Extract the (x, y) coordinate from the center of the cell holding the provided text.  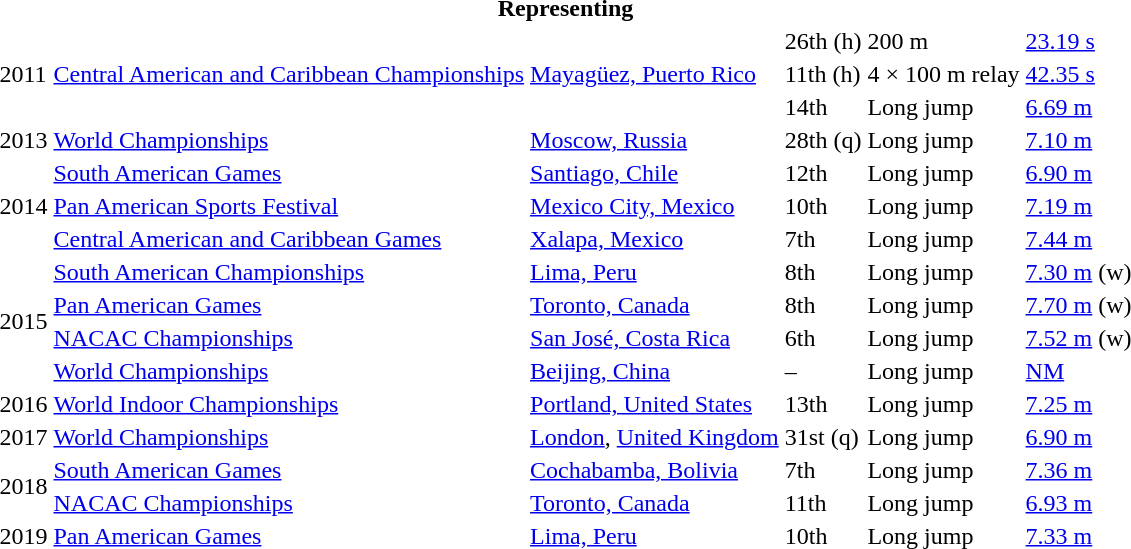
200 m (944, 41)
Mexico City, Mexico (655, 206)
Lima, Peru (655, 272)
Cochabamba, Bolivia (655, 470)
San José, Costa Rica (655, 338)
12th (823, 173)
4 × 100 m relay (944, 74)
Santiago, Chile (655, 173)
31st (q) (823, 437)
14th (823, 107)
26th (h) (823, 41)
Central American and Caribbean Championships (289, 74)
South American Championships (289, 272)
28th (q) (823, 140)
11th (h) (823, 74)
Mayagüez, Puerto Rico (655, 74)
10th (823, 206)
Pan American Games (289, 305)
11th (823, 503)
World Indoor Championships (289, 404)
Xalapa, Mexico (655, 239)
6th (823, 338)
London, United Kingdom (655, 437)
– (823, 371)
Beijing, China (655, 371)
Portland, United States (655, 404)
Moscow, Russia (655, 140)
13th (823, 404)
Pan American Sports Festival (289, 206)
Central American and Caribbean Games (289, 239)
